Capture the cell that displays the provided text and extract its [X, Y] central coordinate. 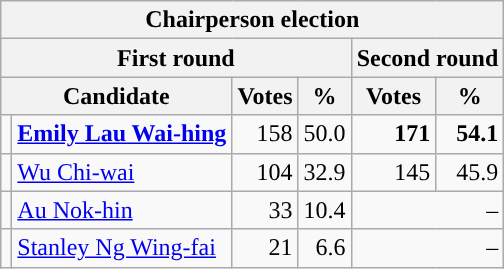
32.9 [324, 172]
171 [394, 134]
104 [265, 172]
33 [265, 210]
Second round [428, 58]
10.4 [324, 210]
50.0 [324, 134]
Chairperson election [252, 20]
54.1 [470, 134]
158 [265, 134]
Au Nok-hin [122, 210]
45.9 [470, 172]
21 [265, 248]
Stanley Ng Wing-fai [122, 248]
145 [394, 172]
Wu Chi-wai [122, 172]
6.6 [324, 248]
First round [176, 58]
Emily Lau Wai-hing [122, 134]
Candidate [116, 96]
